Output the (X, Y) coordinate of the center of the cell containing the given text.  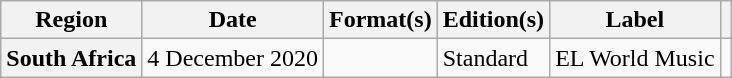
Format(s) (380, 20)
South Africa (72, 58)
4 December 2020 (233, 58)
Label (635, 20)
EL World Music (635, 58)
Standard (493, 58)
Region (72, 20)
Date (233, 20)
Edition(s) (493, 20)
